Pinpoint the cell where the given text exists, returning its (X, Y) midpoint coordinate. 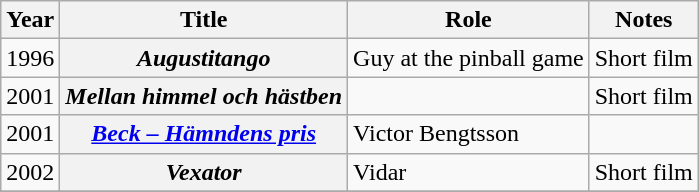
2002 (30, 172)
Vexator (204, 172)
Mellan himmel och hästben (204, 96)
Beck – Hämndens pris (204, 134)
Augustitango (204, 58)
Vidar (469, 172)
Notes (644, 20)
Guy at the pinball game (469, 58)
Role (469, 20)
Year (30, 20)
Victor Bengtsson (469, 134)
Title (204, 20)
1996 (30, 58)
